Locate the cell with the specified text and output its (X, Y) center coordinate. 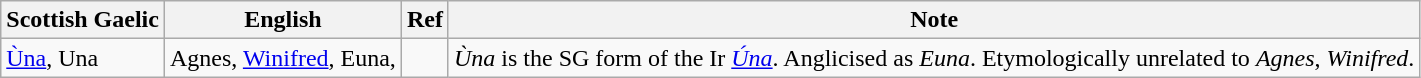
Scottish Gaelic (83, 20)
Ùna is the SG form of the Ir Úna. Anglicised as Euna. Etymologically unrelated to Agnes, Winifred. (934, 58)
Note (934, 20)
Agnes, Winifred, Euna, (282, 58)
English (282, 20)
Ùna, Una (83, 58)
Ref (424, 20)
